Pinpoint the cell where the given text exists, returning its (x, y) midpoint coordinate. 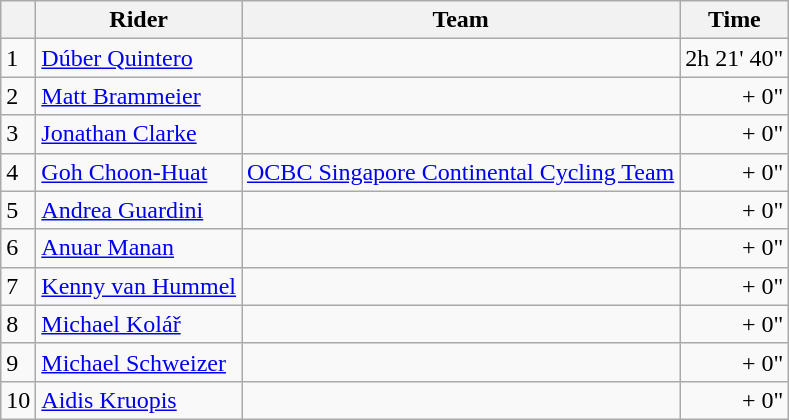
1 (18, 58)
Michael Kolář (139, 324)
7 (18, 286)
10 (18, 400)
Dúber Quintero (139, 58)
3 (18, 134)
Goh Choon-Huat (139, 172)
Time (734, 20)
Anuar Manan (139, 248)
8 (18, 324)
2h 21' 40" (734, 58)
Jonathan Clarke (139, 134)
5 (18, 210)
4 (18, 172)
2 (18, 96)
9 (18, 362)
OCBC Singapore Continental Cycling Team (461, 172)
Aidis Kruopis (139, 400)
6 (18, 248)
Michael Schweizer (139, 362)
Andrea Guardini (139, 210)
Kenny van Hummel (139, 286)
Team (461, 20)
Rider (139, 20)
Matt Brammeier (139, 96)
